Return [x, y] of the center of cell containing provided text 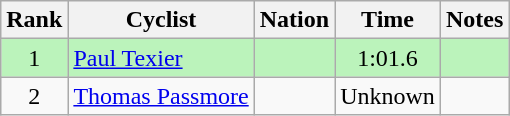
1:01.6 [388, 58]
2 [34, 96]
Cyclist [161, 20]
Paul Texier [161, 58]
1 [34, 58]
Thomas Passmore [161, 96]
Nation [294, 20]
Time [388, 20]
Rank [34, 20]
Unknown [388, 96]
Notes [474, 20]
